Search for the cell housing the specified text and yield its [x, y] center coordinate. 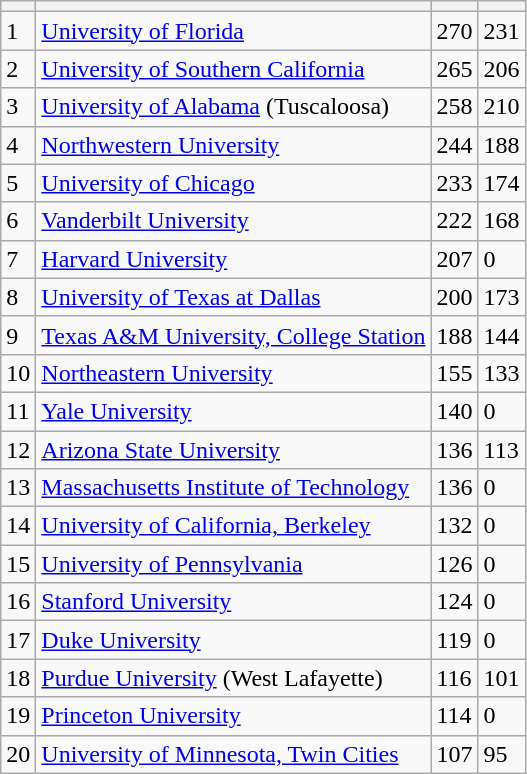
222 [454, 221]
University of Southern California [234, 69]
207 [454, 259]
140 [454, 411]
Vanderbilt University [234, 221]
133 [502, 373]
University of Chicago [234, 183]
13 [18, 488]
University of Minnesota, Twin Cities [234, 754]
206 [502, 69]
2 [18, 69]
233 [454, 183]
16 [18, 602]
114 [454, 716]
Northeastern University [234, 373]
University of California, Berkeley [234, 526]
Princeton University [234, 716]
1 [18, 31]
270 [454, 31]
244 [454, 145]
4 [18, 145]
University of Texas at Dallas [234, 297]
Arizona State University [234, 449]
12 [18, 449]
Northwestern University [234, 145]
Stanford University [234, 602]
7 [18, 259]
210 [502, 107]
6 [18, 221]
University of Florida [234, 31]
168 [502, 221]
173 [502, 297]
265 [454, 69]
18 [18, 678]
19 [18, 716]
174 [502, 183]
231 [502, 31]
Purdue University (West Lafayette) [234, 678]
126 [454, 564]
95 [502, 754]
113 [502, 449]
Harvard University [234, 259]
5 [18, 183]
144 [502, 335]
8 [18, 297]
10 [18, 373]
116 [454, 678]
Duke University [234, 640]
124 [454, 602]
14 [18, 526]
15 [18, 564]
155 [454, 373]
258 [454, 107]
Yale University [234, 411]
3 [18, 107]
University of Alabama (Tuscaloosa) [234, 107]
Massachusetts Institute of Technology [234, 488]
Texas A&M University, College Station [234, 335]
119 [454, 640]
200 [454, 297]
9 [18, 335]
17 [18, 640]
101 [502, 678]
20 [18, 754]
University of Pennsylvania [234, 564]
11 [18, 411]
107 [454, 754]
132 [454, 526]
